Determine the [x, y] coordinate at the center of the cell enclosing the given text.  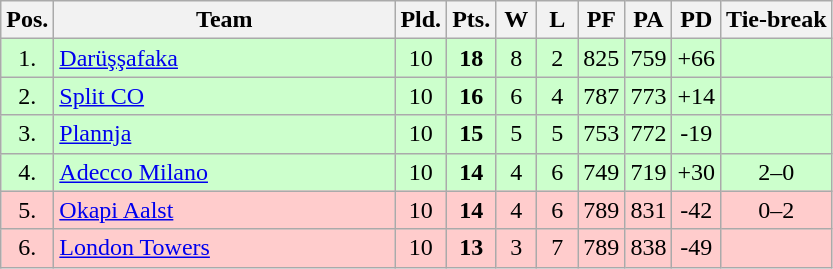
Team [224, 20]
Darüşşafaka [224, 58]
16 [472, 96]
3 [516, 248]
Adecco Milano [224, 172]
PF [602, 20]
Okapi Aalst [224, 210]
Split CO [224, 96]
Pts. [472, 20]
2 [558, 58]
18 [472, 58]
Tie-break [777, 20]
W [516, 20]
London Towers [224, 248]
1. [28, 58]
831 [648, 210]
838 [648, 248]
-49 [696, 248]
+14 [696, 96]
7 [558, 248]
3. [28, 134]
PD [696, 20]
719 [648, 172]
2–0 [777, 172]
-42 [696, 210]
749 [602, 172]
787 [602, 96]
4. [28, 172]
8 [516, 58]
753 [602, 134]
Pos. [28, 20]
L [558, 20]
825 [602, 58]
0–2 [777, 210]
+30 [696, 172]
15 [472, 134]
-19 [696, 134]
Pld. [421, 20]
13 [472, 248]
+66 [696, 58]
Plannja [224, 134]
773 [648, 96]
2. [28, 96]
759 [648, 58]
6. [28, 248]
772 [648, 134]
5. [28, 210]
PA [648, 20]
